For the text-containing cell, return its midpoint in (x, y) coordinate format. 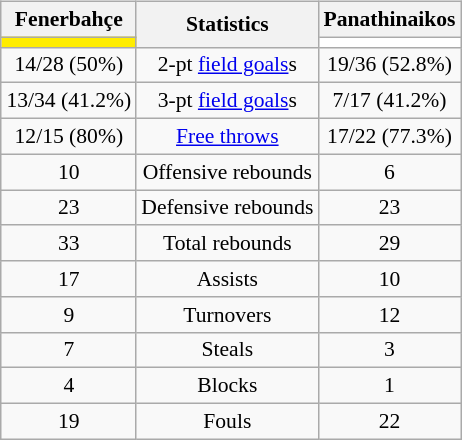
9 (68, 314)
7 (68, 350)
Panathinaikos (389, 19)
Steals (227, 350)
Free throws (227, 136)
1 (389, 386)
17 (68, 279)
6 (389, 172)
7/17 (41.2%) (389, 101)
Fouls (227, 421)
17/22 (77.3%) (389, 136)
Assists (227, 279)
Defensive rebounds (227, 208)
Statistics (227, 24)
19/36 (52.8%) (389, 65)
22 (389, 421)
14/28 (50%) (68, 65)
Turnovers (227, 314)
Fenerbahçe (68, 19)
Offensive rebounds (227, 172)
Total rebounds (227, 243)
Blocks (227, 386)
29 (389, 243)
3-pt field goalss (227, 101)
12 (389, 314)
4 (68, 386)
12/15 (80%) (68, 136)
19 (68, 421)
2-pt field goalss (227, 65)
3 (389, 350)
33 (68, 243)
13/34 (41.2%) (68, 101)
